Return [X, Y] of the center of cell containing provided text 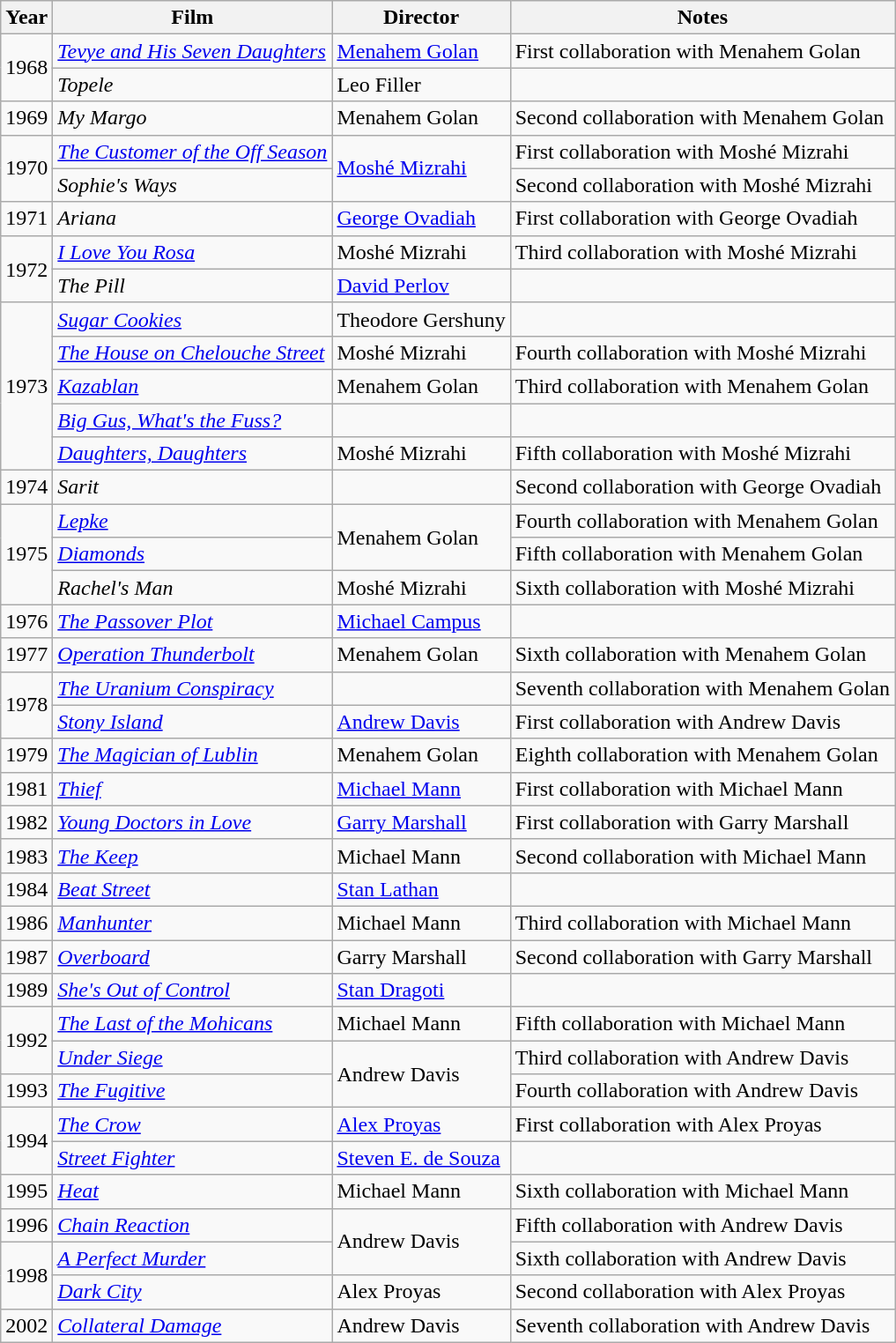
Heat [192, 1191]
1984 [26, 889]
1983 [26, 856]
Fifth collaboration with Michael Mann [702, 1024]
Chain Reaction [192, 1225]
Director [421, 18]
1977 [26, 655]
Sixth collaboration with Menahem Golan [702, 655]
1987 [26, 956]
The Uranium Conspiracy [192, 688]
First collaboration with Michael Mann [702, 789]
1973 [26, 386]
Michael Campus [421, 621]
Stan Lathan [421, 889]
George Ovadiah [421, 219]
Dark City [192, 1292]
Notes [702, 18]
Topele [192, 85]
Sixth collaboration with Michael Mann [702, 1191]
Operation Thunderbolt [192, 655]
Sugar Cookies [192, 319]
Manhunter [192, 923]
Seventh collaboration with Menahem Golan [702, 688]
The Last of the Mohicans [192, 1024]
1993 [26, 1091]
Film [192, 18]
Second collaboration with George Ovadiah [702, 487]
Fifth collaboration with Andrew Davis [702, 1225]
First collaboration with George Ovadiah [702, 219]
Lepke [192, 521]
Third collaboration with Moshé Mizrahi [702, 252]
The Pill [192, 286]
Second collaboration with Moshé Mizrahi [702, 185]
Second collaboration with Garry Marshall [702, 956]
David Perlov [421, 286]
1972 [26, 269]
1976 [26, 621]
First collaboration with Garry Marshall [702, 822]
Young Doctors in Love [192, 822]
Fifth collaboration with Menahem Golan [702, 554]
Eighth collaboration with Menahem Golan [702, 755]
Stony Island [192, 722]
Theodore Gershuny [421, 319]
The Passover Plot [192, 621]
Beat Street [192, 889]
Overboard [192, 956]
1968 [26, 68]
Big Gus, What's the Fuss? [192, 420]
1989 [26, 991]
Third collaboration with Michael Mann [702, 923]
Second collaboration with Alex Proyas [702, 1292]
The House on Chelouche Street [192, 352]
The Fugitive [192, 1091]
2002 [26, 1325]
1992 [26, 1041]
1969 [26, 118]
Sixth collaboration with Moshé Mizrahi [702, 588]
1994 [26, 1141]
First collaboration with Andrew Davis [702, 722]
1974 [26, 487]
Second collaboration with Menahem Golan [702, 118]
1981 [26, 789]
A Perfect Murder [192, 1258]
My Margo [192, 118]
Fourth collaboration with Andrew Davis [702, 1091]
1995 [26, 1191]
Tevye and His Seven Daughters [192, 51]
The Crow [192, 1124]
1996 [26, 1225]
1970 [26, 168]
Diamonds [192, 554]
The Keep [192, 856]
Seventh collaboration with Andrew Davis [702, 1325]
First collaboration with Moshé Mizrahi [702, 152]
Stan Dragoti [421, 991]
First collaboration with Alex Proyas [702, 1124]
1975 [26, 554]
1998 [26, 1275]
Year [26, 18]
1979 [26, 755]
Under Siege [192, 1057]
Thief [192, 789]
1971 [26, 219]
Fourth collaboration with Menahem Golan [702, 521]
Kazablan [192, 386]
Third collaboration with Andrew Davis [702, 1057]
The Customer of the Off Season [192, 152]
Sixth collaboration with Andrew Davis [702, 1258]
Ariana [192, 219]
Fifth collaboration with Moshé Mizrahi [702, 454]
Sophie's Ways [192, 185]
Street Fighter [192, 1158]
Rachel's Man [192, 588]
The Magician of Lublin [192, 755]
1982 [26, 822]
Collateral Damage [192, 1325]
She's Out of Control [192, 991]
Second collaboration with Michael Mann [702, 856]
Daughters, Daughters [192, 454]
Fourth collaboration with Moshé Mizrahi [702, 352]
Third collaboration with Menahem Golan [702, 386]
First collaboration with Menahem Golan [702, 51]
Leo Filler [421, 85]
Sarit [192, 487]
Steven E. de Souza [421, 1158]
1986 [26, 923]
I Love You Rosa [192, 252]
1978 [26, 705]
